Search for the cell housing the specified text and yield its [x, y] center coordinate. 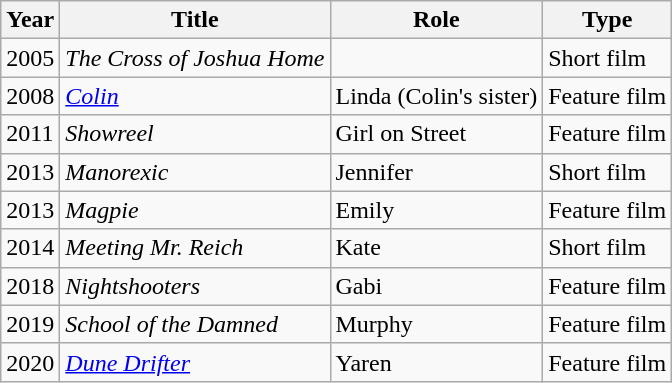
Murphy [436, 324]
Emily [436, 210]
Showreel [195, 134]
Meeting Mr. Reich [195, 248]
2014 [30, 248]
School of the Damned [195, 324]
Type [608, 20]
2005 [30, 58]
The Cross of Joshua Home [195, 58]
2011 [30, 134]
Magpie [195, 210]
Gabi [436, 286]
2020 [30, 362]
Linda (Colin's sister) [436, 96]
Colin [195, 96]
Yaren [436, 362]
Dune Drifter [195, 362]
Manorexic [195, 172]
Girl on Street [436, 134]
Year [30, 20]
Kate [436, 248]
2019 [30, 324]
2008 [30, 96]
Title [195, 20]
2018 [30, 286]
Jennifer [436, 172]
Role [436, 20]
Nightshooters [195, 286]
